Identify which cell holds the provided text, then report its [x, y] central coordinate. 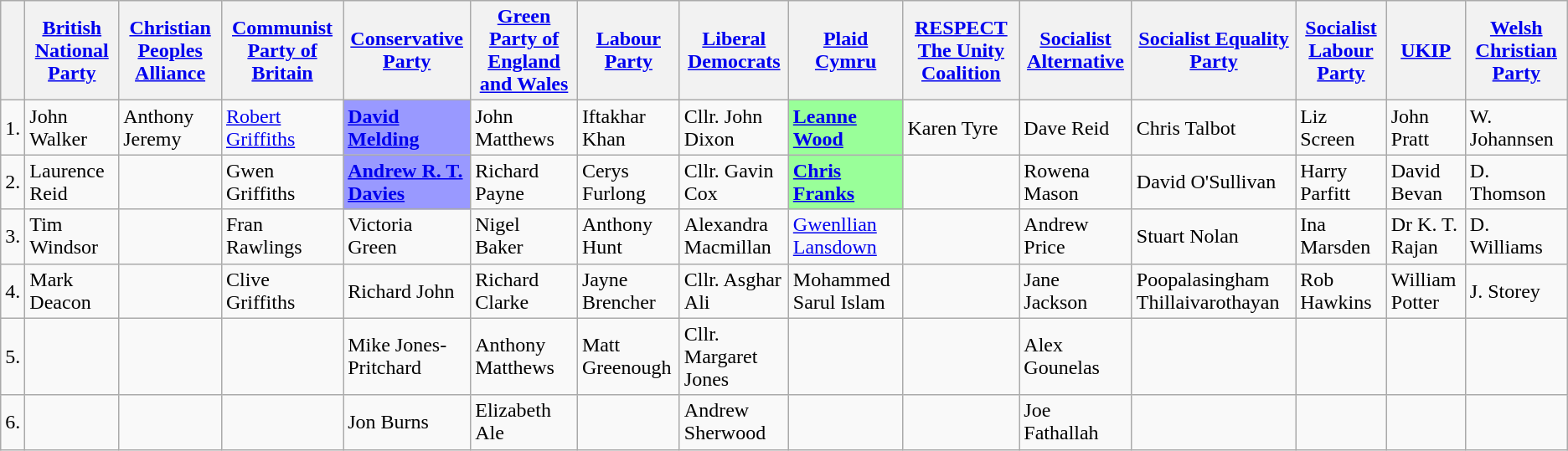
Chris Talbot [1213, 127]
David Bevan [1426, 182]
Tim Windsor [72, 236]
Rob Hawkins [1342, 291]
John Matthews [524, 127]
J. Storey [1516, 291]
Liberal Democrats [734, 50]
Victoria Green [407, 236]
Liz Screen [1342, 127]
Robert Griffiths [281, 127]
Green Party of England and Wales [524, 50]
Andrew R. T. Davies [407, 182]
Plaid Cymru [846, 50]
Cllr. Asghar Ali [734, 291]
Dr K. T. Rajan [1426, 236]
Rowena Mason [1075, 182]
John Walker [72, 127]
John Pratt [1426, 127]
D. Williams [1516, 236]
David O'Sullivan [1213, 182]
Elizabeth Ale [524, 422]
Cllr. Gavin Cox [734, 182]
Stuart Nolan [1213, 236]
Fran Rawlings [281, 236]
Mike Jones-Pritchard [407, 356]
Socialist Labour Party [1342, 50]
W. Johannsen [1516, 127]
Christian Peoples Alliance [171, 50]
5. [13, 356]
Chris Franks [846, 182]
Cllr. Margaret Jones [734, 356]
Mohammed Sarul Islam [846, 291]
David Melding [407, 127]
Leanne Wood [846, 127]
Gwen Griffiths [281, 182]
RESPECT The Unity Coalition [962, 50]
Cerys Furlong [628, 182]
Communist Party of Britain [281, 50]
Conservative Party [407, 50]
D. Thomson [1516, 182]
British National Party [72, 50]
Labour Party [628, 50]
Nigel Baker [524, 236]
Joe Fathallah [1075, 422]
Matt Greenough [628, 356]
Andrew Sherwood [734, 422]
Andrew Price [1075, 236]
Socialist Equality Party [1213, 50]
Welsh Christian Party [1516, 50]
Iftakhar Khan [628, 127]
Laurence Reid [72, 182]
4. [13, 291]
Anthony Matthews [524, 356]
William Potter [1426, 291]
Anthony Hunt [628, 236]
Alex Gounelas [1075, 356]
1. [13, 127]
Richard Payne [524, 182]
Clive Griffiths [281, 291]
Karen Tyre [962, 127]
Ina Marsden [1342, 236]
Richard Clarke [524, 291]
Gwenllian Lansdown [846, 236]
Poopalasingham Thillaivarothayan [1213, 291]
Socialist Alternative [1075, 50]
Alexandra Macmillan [734, 236]
2. [13, 182]
Mark Deacon [72, 291]
Cllr. John Dixon [734, 127]
3. [13, 236]
Dave Reid [1075, 127]
UKIP [1426, 50]
Jon Burns [407, 422]
Anthony Jeremy [171, 127]
Jayne Brencher [628, 291]
Richard John [407, 291]
6. [13, 422]
Harry Parfitt [1342, 182]
Jane Jackson [1075, 291]
